Find where the given text appears and provide that cell's center as [x, y] coordinate. 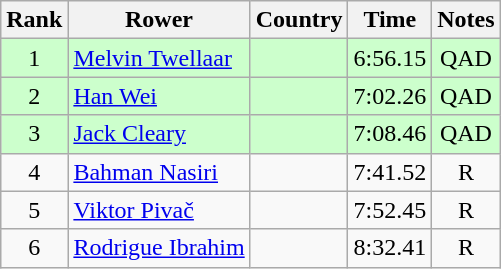
Notes [466, 20]
Rodrigue Ibrahim [159, 248]
Rank [34, 20]
6:56.15 [390, 58]
Han Wei [159, 96]
7:02.26 [390, 96]
7:41.52 [390, 172]
Country [299, 20]
Viktor Pivač [159, 210]
Melvin Twellaar [159, 58]
7:52.45 [390, 210]
Jack Cleary [159, 134]
2 [34, 96]
4 [34, 172]
Rower [159, 20]
8:32.41 [390, 248]
Time [390, 20]
Bahman Nasiri [159, 172]
6 [34, 248]
5 [34, 210]
7:08.46 [390, 134]
1 [34, 58]
3 [34, 134]
